Locate the cell with the specified text and output its (X, Y) center coordinate. 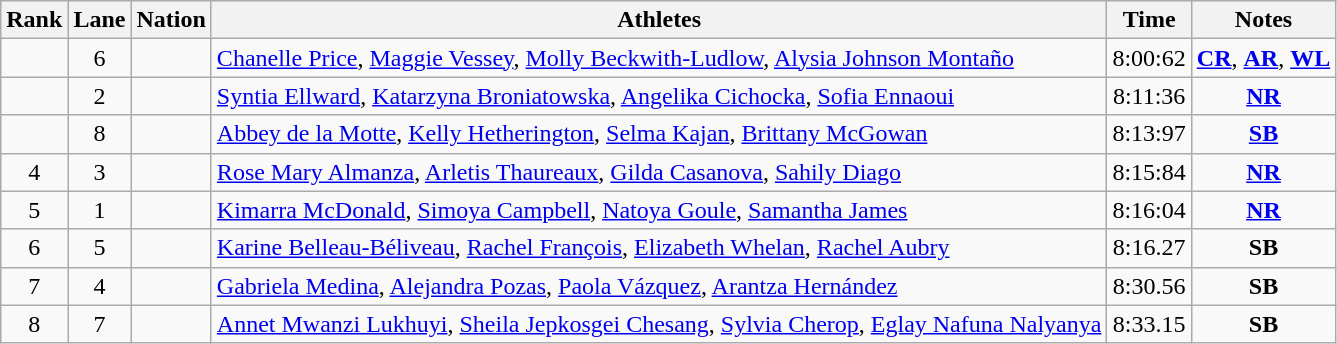
Chanelle Price, Maggie Vessey, Molly Beckwith-Ludlow, Alysia Johnson Montaño (659, 58)
Kimarra McDonald, Simoya Campbell, Natoya Goule, Samantha James (659, 210)
Abbey de la Motte, Kelly Hetherington, Selma Kajan, Brittany McGowan (659, 134)
8:00:62 (1149, 58)
1 (100, 210)
2 (100, 96)
Rose Mary Almanza, Arletis Thaureaux, Gilda Casanova, Sahily Diago (659, 172)
Lane (100, 20)
8:15:84 (1149, 172)
Notes (1263, 20)
8:16.27 (1149, 248)
Syntia Ellward, Katarzyna Broniatowska, Angelika Cichocka, Sofia Ennaoui (659, 96)
Athletes (659, 20)
Nation (171, 20)
Time (1149, 20)
Karine Belleau-Béliveau, Rachel François, Elizabeth Whelan, Rachel Aubry (659, 248)
8:33.15 (1149, 324)
3 (100, 172)
Annet Mwanzi Lukhuyi, Sheila Jepkosgei Chesang, Sylvia Cherop, Eglay Nafuna Nalyanya (659, 324)
Rank (34, 20)
CR, AR, WL (1263, 58)
8:13:97 (1149, 134)
8:11:36 (1149, 96)
8:16:04 (1149, 210)
8:30.56 (1149, 286)
Gabriela Medina, Alejandra Pozas, Paola Vázquez, Arantza Hernández (659, 286)
